Search for the cell housing the specified text and yield its [x, y] center coordinate. 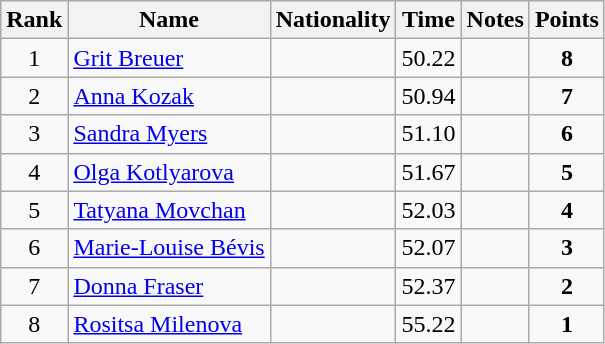
52.03 [428, 210]
52.07 [428, 248]
Nationality [333, 20]
Anna Kozak [169, 96]
Marie-Louise Bévis [169, 248]
55.22 [428, 324]
Rank [34, 20]
Time [428, 20]
51.67 [428, 172]
Olga Kotlyarova [169, 172]
Grit Breuer [169, 58]
50.94 [428, 96]
Donna Fraser [169, 286]
Rositsa Milenova [169, 324]
Notes [495, 20]
Points [566, 20]
52.37 [428, 286]
Tatyana Movchan [169, 210]
51.10 [428, 134]
Name [169, 20]
50.22 [428, 58]
Sandra Myers [169, 134]
